Identify which cell holds the provided text, then report its (x, y) central coordinate. 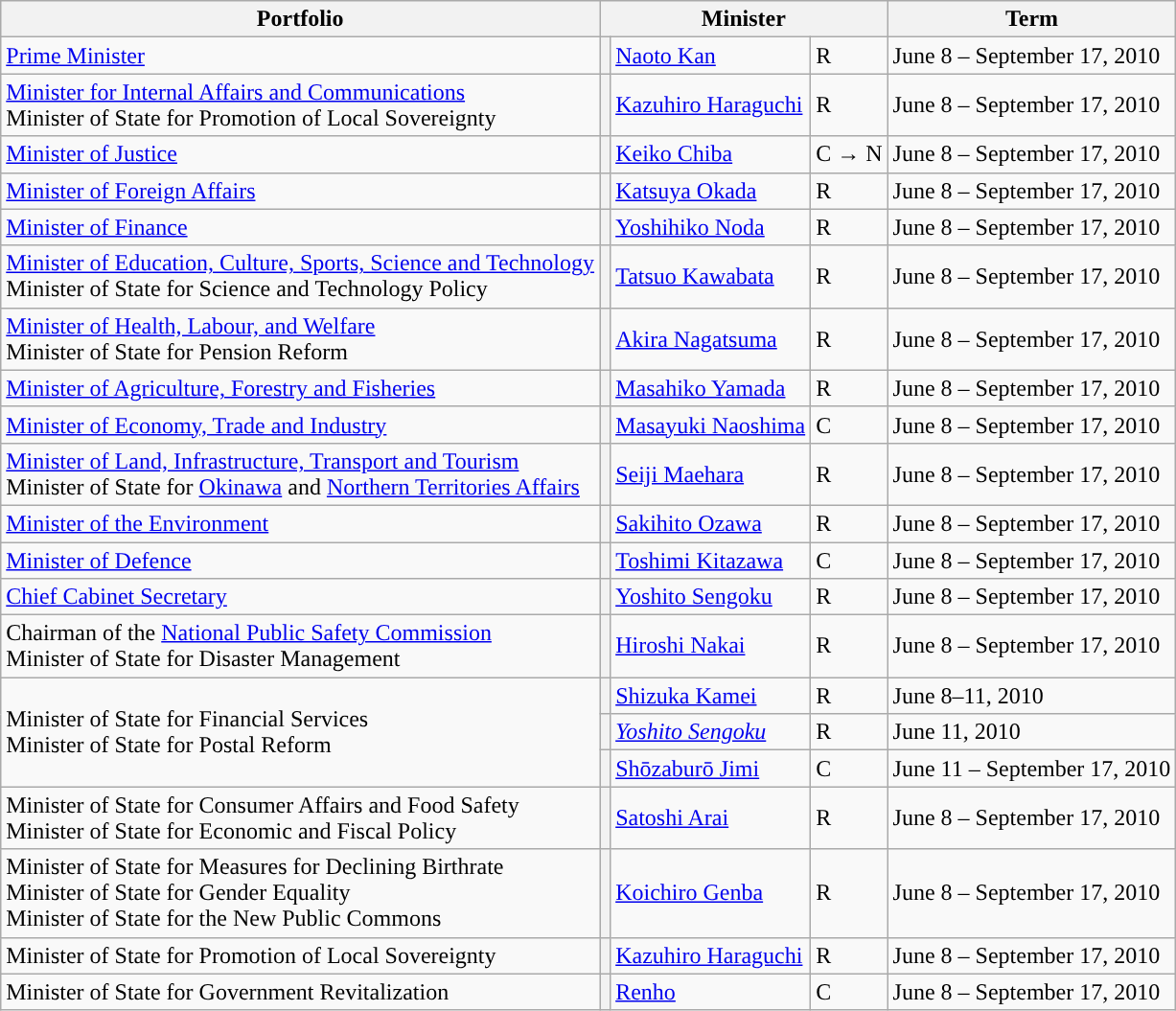
June 11 – September 17, 2010 (1031, 769)
Akira Nagatsuma (711, 339)
Minister of State for Promotion of Local Sovereignty (301, 955)
Minister of Health, Labour, and Welfare Minister of State for Pension Reform (301, 339)
Satoshi Arai (711, 818)
June 8–11, 2010 (1031, 696)
Naoto Kan (711, 56)
Minister of Agriculture, Forestry and Fisheries (301, 388)
Minister of Defence (301, 561)
Minister (744, 19)
Tatsuo Kawabata (711, 276)
Katsuya Okada (711, 191)
Masayuki Naoshima (711, 425)
Portfolio (301, 19)
Minister of State for Financial Services Minister of State for Postal Reform (301, 732)
C → N (849, 154)
Hiroshi Nakai (711, 646)
Chief Cabinet Secretary (301, 597)
Minister of Foreign Affairs (301, 191)
Yoshihiko Noda (711, 227)
Renho (711, 992)
Minister of the Environment (301, 523)
Seiji Maehara (711, 473)
Toshimi Kitazawa (711, 561)
Minister for Internal Affairs and Communications Minister of State for Promotion of Local Sovereignty (301, 105)
June 11, 2010 (1031, 732)
Minister of State for Government Revitalization (301, 992)
Masahiko Yamada (711, 388)
Minister of Land, Infrastructure, Transport and Tourism Minister of State for Okinawa and Northern Territories Affairs (301, 473)
Chairman of the National Public Safety Commission Minister of State for Disaster Management (301, 646)
Minister of Economy, Trade and Industry (301, 425)
Shizuka Kamei (711, 696)
Minister of State for Consumer Affairs and Food Safety Minister of State for Economic and Fiscal Policy (301, 818)
Minister of Justice (301, 154)
Term (1031, 19)
Prime Minister (301, 56)
Keiko Chiba (711, 154)
Sakihito Ozawa (711, 523)
Minister of Education, Culture, Sports, Science and Technology Minister of State for Science and Technology Policy (301, 276)
Koichiro Genba (711, 893)
Minister of State for Measures for Declining Birthrate Minister of State for Gender Equality Minister of State for the New Public Commons (301, 893)
Minister of Finance (301, 227)
Shōzaburō Jimi (711, 769)
